For the text-containing cell, return its midpoint in (x, y) coordinate format. 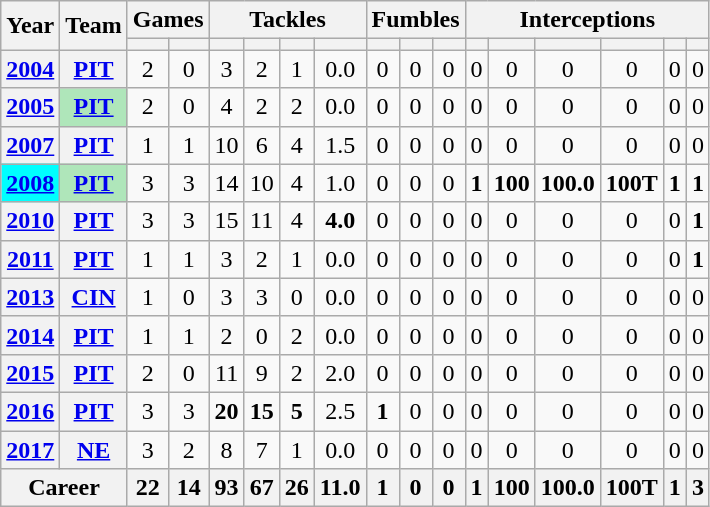
2.0 (340, 373)
8 (226, 449)
6 (262, 145)
Tackles (288, 20)
2014 (30, 335)
67 (262, 488)
CIN (94, 297)
Fumbles (416, 20)
2016 (30, 411)
2011 (30, 259)
2015 (30, 373)
1.5 (340, 145)
5 (296, 411)
2008 (30, 183)
20 (226, 411)
Year (30, 26)
9 (262, 373)
Career (64, 488)
2013 (30, 297)
22 (148, 488)
2005 (30, 107)
2004 (30, 69)
2017 (30, 449)
NE (94, 449)
Games (168, 20)
4.0 (340, 221)
11.0 (340, 488)
Interceptions (587, 20)
93 (226, 488)
2010 (30, 221)
2007 (30, 145)
2.5 (340, 411)
Team (94, 26)
1.0 (340, 183)
7 (262, 449)
26 (296, 488)
